Extract the [x, y] coordinate from the center of the cell holding the provided text.  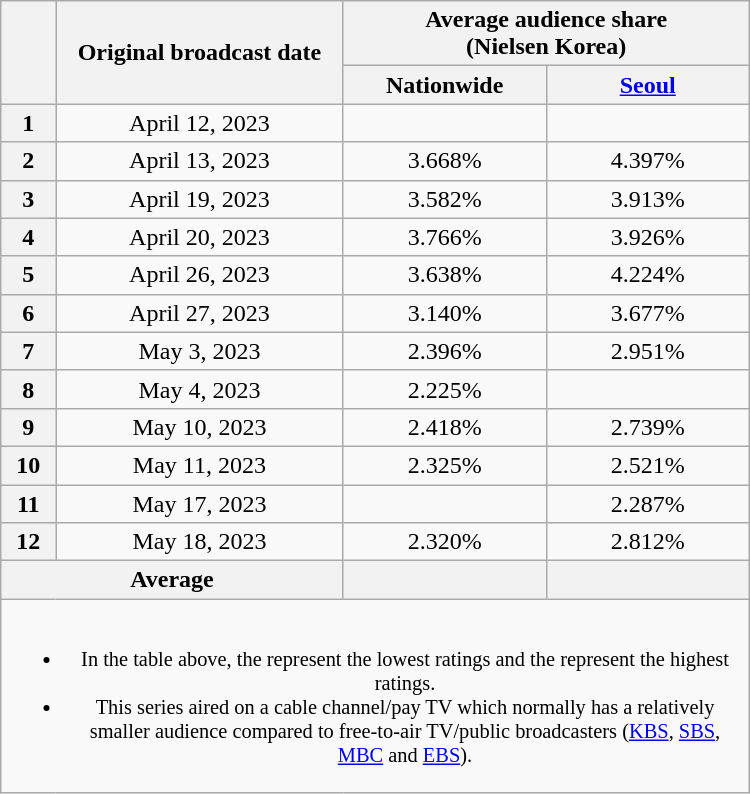
2.951% [648, 351]
2.325% [444, 465]
8 [28, 389]
7 [28, 351]
2.320% [444, 542]
4.397% [648, 161]
May 3, 2023 [200, 351]
5 [28, 275]
10 [28, 465]
3.140% [444, 313]
April 12, 2023 [200, 123]
3.668% [444, 161]
3.638% [444, 275]
Average audience share(Nielsen Korea) [546, 34]
2.396% [444, 351]
3.913% [648, 199]
2.225% [444, 389]
April 20, 2023 [200, 237]
2.418% [444, 427]
May 17, 2023 [200, 503]
2.287% [648, 503]
3.582% [444, 199]
Original broadcast date [200, 52]
3.766% [444, 237]
April 27, 2023 [200, 313]
2.739% [648, 427]
12 [28, 542]
Seoul [648, 85]
1 [28, 123]
2.521% [648, 465]
2.812% [648, 542]
May 18, 2023 [200, 542]
Nationwide [444, 85]
April 19, 2023 [200, 199]
April 13, 2023 [200, 161]
3 [28, 199]
Average [172, 580]
3.926% [648, 237]
May 11, 2023 [200, 465]
3.677% [648, 313]
9 [28, 427]
4.224% [648, 275]
May 10, 2023 [200, 427]
May 4, 2023 [200, 389]
11 [28, 503]
4 [28, 237]
2 [28, 161]
April 26, 2023 [200, 275]
6 [28, 313]
